Return [x, y] of the center of cell containing provided text 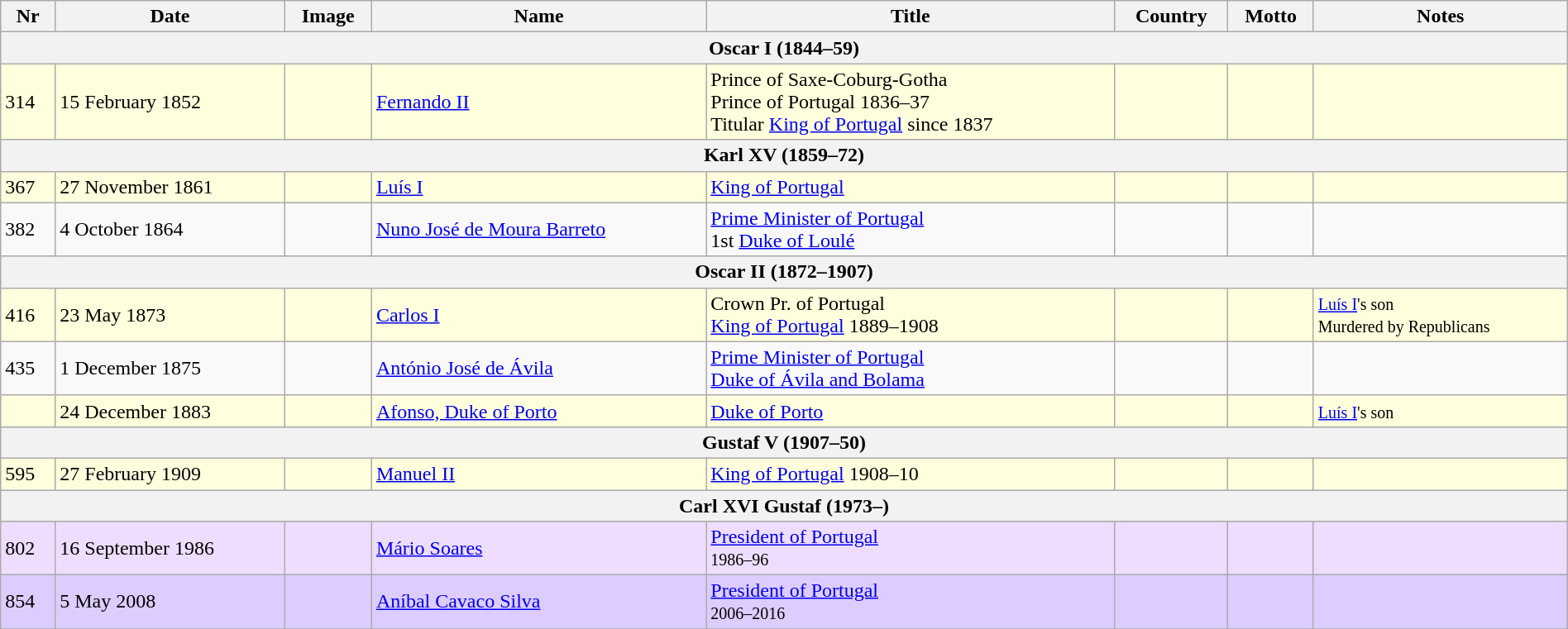
23 May 1873 [170, 314]
Duke of Porto [911, 411]
382 [28, 230]
Oscar II (1872–1907) [784, 272]
Country [1171, 17]
Manuel II [538, 474]
Luís I [538, 187]
Title [911, 17]
16 September 1986 [170, 549]
15 February 1852 [170, 102]
595 [28, 474]
Gustaf V (1907–50) [784, 442]
Nuno José de Moura Barreto [538, 230]
802 [28, 549]
Carl XVI Gustaf (1973–) [784, 505]
4 October 1864 [170, 230]
Afonso, Duke of Porto [538, 411]
1 December 1875 [170, 369]
435 [28, 369]
Carlos I [538, 314]
King of Portugal 1908–10 [911, 474]
416 [28, 314]
27 February 1909 [170, 474]
Oscar I (1844–59) [784, 48]
5 May 2008 [170, 602]
Prime Minister of PortugalDuke of Ávila and Bolama [911, 369]
Aníbal Cavaco Silva [538, 602]
367 [28, 187]
Prime Minister of Portugal 1st Duke of Loulé [911, 230]
Motto [1270, 17]
President of Portugal1986–96 [911, 549]
Image [327, 17]
314 [28, 102]
Date [170, 17]
Nr [28, 17]
Crown Pr. of Portugal King of Portugal 1889–1908 [911, 314]
Karl XV (1859–72) [784, 155]
Name [538, 17]
Prince of Saxe-Coburg-GothaPrince of Portugal 1836–37Titular King of Portugal since 1837 [911, 102]
President of Portugal2006–2016 [911, 602]
Luís I's sonMurdered by Republicans [1441, 314]
27 November 1861 [170, 187]
António José de Ávila [538, 369]
King of Portugal [911, 187]
Mário Soares [538, 549]
Fernando II [538, 102]
Notes [1441, 17]
24 December 1883 [170, 411]
Luís I's son [1441, 411]
854 [28, 602]
